Find where the given text appears and provide that cell's center as (X, Y) coordinate. 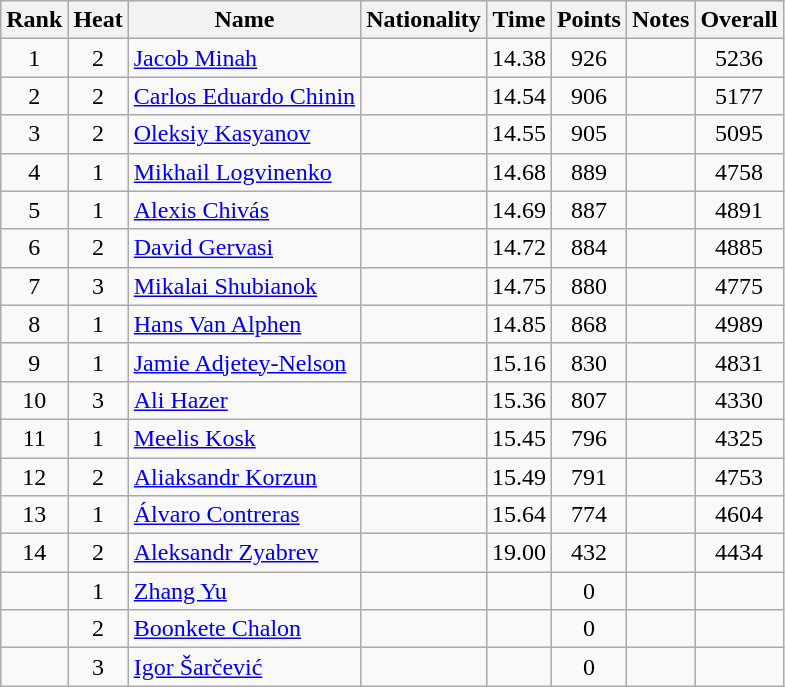
796 (588, 438)
4753 (739, 477)
Ali Hazer (244, 400)
14.68 (518, 172)
19.00 (518, 553)
830 (588, 362)
14.72 (518, 248)
4989 (739, 324)
Alexis Chivás (244, 210)
14.75 (518, 286)
Aliaksandr Korzun (244, 477)
Meelis Kosk (244, 438)
Igor Šarčević (244, 667)
Mikhail Logvinenko (244, 172)
13 (34, 515)
9 (34, 362)
14 (34, 553)
880 (588, 286)
6 (34, 248)
905 (588, 134)
11 (34, 438)
889 (588, 172)
Jacob Minah (244, 58)
15.49 (518, 477)
774 (588, 515)
4604 (739, 515)
15.45 (518, 438)
432 (588, 553)
7 (34, 286)
14.85 (518, 324)
5095 (739, 134)
Notes (660, 20)
Aleksandr Zyabrev (244, 553)
4758 (739, 172)
4330 (739, 400)
4325 (739, 438)
Álvaro Contreras (244, 515)
791 (588, 477)
Points (588, 20)
Oleksiy Kasyanov (244, 134)
14.55 (518, 134)
Boonkete Chalon (244, 629)
Jamie Adjetey-Nelson (244, 362)
807 (588, 400)
5177 (739, 96)
15.16 (518, 362)
4891 (739, 210)
5 (34, 210)
Nationality (424, 20)
926 (588, 58)
David Gervasi (244, 248)
12 (34, 477)
Time (518, 20)
8 (34, 324)
4775 (739, 286)
906 (588, 96)
14.69 (518, 210)
10 (34, 400)
884 (588, 248)
887 (588, 210)
Overall (739, 20)
Hans Van Alphen (244, 324)
Mikalai Shubianok (244, 286)
Carlos Eduardo Chinin (244, 96)
5236 (739, 58)
15.36 (518, 400)
4831 (739, 362)
15.64 (518, 515)
868 (588, 324)
Heat (98, 20)
4434 (739, 553)
14.38 (518, 58)
4885 (739, 248)
Name (244, 20)
4 (34, 172)
Zhang Yu (244, 591)
Rank (34, 20)
14.54 (518, 96)
